Search for the cell housing the specified text and yield its (X, Y) center coordinate. 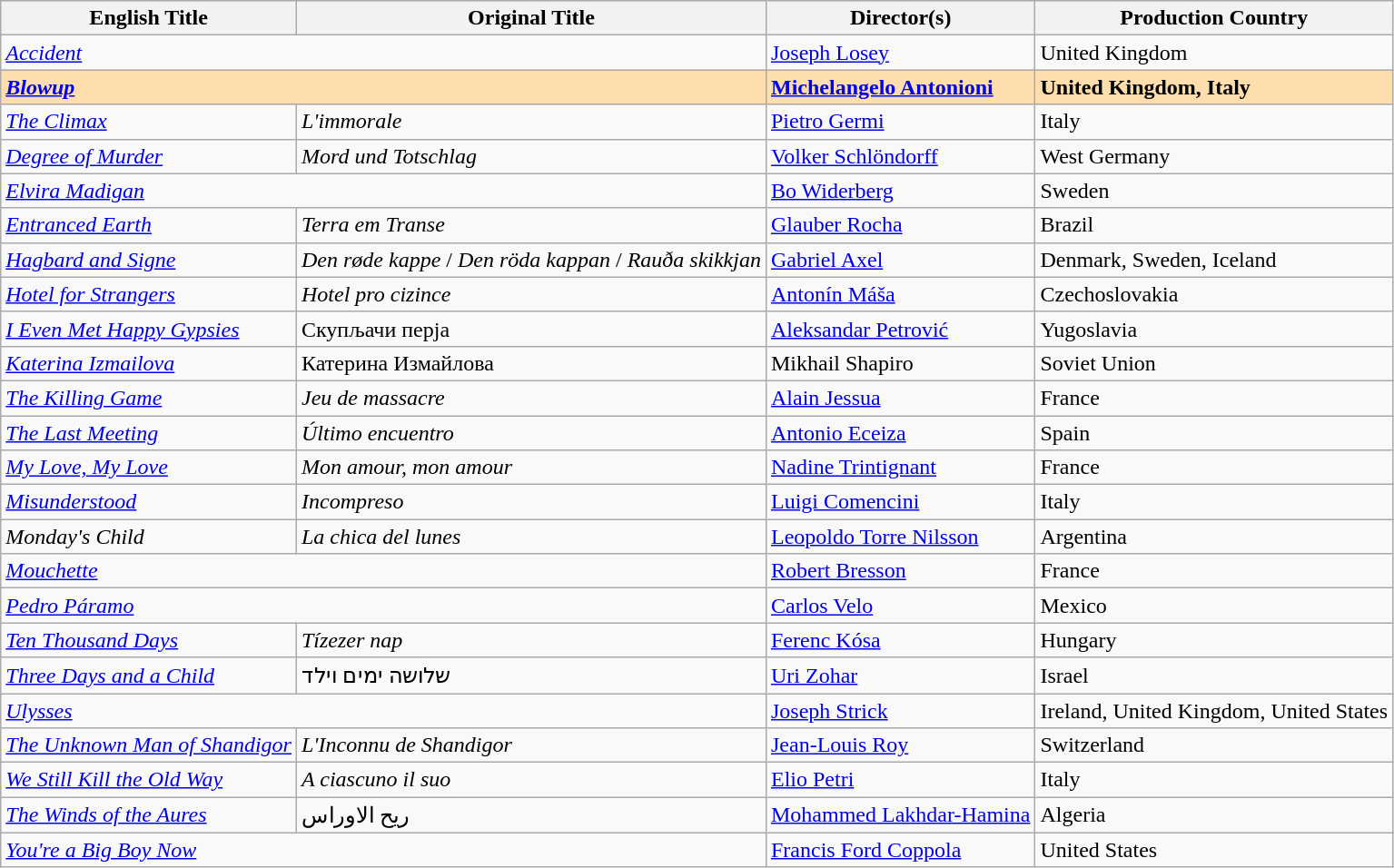
Original Title (530, 18)
Mouchette (383, 571)
Joseph Losey (900, 53)
Leopoldo Torre Nilsson (900, 537)
Michelangelo Antonioni (900, 87)
Tízezer nap (530, 640)
Denmark, Sweden, Iceland (1214, 260)
Скупљачи перја (530, 329)
Elvira Madigan (383, 191)
Incompreso (530, 502)
Switzerland (1214, 745)
Brazil (1214, 225)
Production Country (1214, 18)
Robert Bresson (900, 571)
Terra em Transe (530, 225)
Ten Thousand Days (149, 640)
Volker Schlöndorff (900, 156)
United Kingdom (1214, 53)
Pietro Germi (900, 122)
Ulysses (383, 711)
Monday's Child (149, 537)
United Kingdom, Italy (1214, 87)
Hagbard and Signe (149, 260)
Spain (1214, 433)
Mord und Totschlag (530, 156)
We Still Kill the Old Way (149, 780)
West Germany (1214, 156)
Mikhail Shapiro (900, 363)
A ciascuno il suo (530, 780)
You're a Big Boy Now (383, 850)
Glauber Rocha (900, 225)
Uri Zohar (900, 676)
Ferenc Kósa (900, 640)
Misunderstood (149, 502)
Entranced Earth (149, 225)
Hungary (1214, 640)
Mohammed Lakhdar-Hamina (900, 815)
Degree of Murder (149, 156)
English Title (149, 18)
My Love, My Love (149, 468)
Antonín Máša (900, 294)
L'immorale (530, 122)
Accident (383, 53)
Pedro Páramo (383, 606)
Antonio Eceiza (900, 433)
Yugoslavia (1214, 329)
Último encuentro (530, 433)
Hotel pro cizince (530, 294)
I Even Met Happy Gypsies (149, 329)
The Climax (149, 122)
Sweden (1214, 191)
Blowup (383, 87)
Bo Widerberg (900, 191)
Mexico (1214, 606)
Algeria (1214, 815)
The Unknown Man of Shandigor (149, 745)
Argentina (1214, 537)
United States (1214, 850)
Aleksandar Petrović (900, 329)
Czechoslovakia (1214, 294)
Jeu de massacre (530, 398)
Soviet Union (1214, 363)
Mon amour, mon amour (530, 468)
Hotel for Strangers (149, 294)
L'Inconnu de Shandigor (530, 745)
שלושה ימים וילד (530, 676)
Den røde kappe / Den röda kappan / Rauða skikkjan (530, 260)
Carlos Velo (900, 606)
The Winds of the Aures (149, 815)
The Last Meeting (149, 433)
Director(s) (900, 18)
Alain Jessua (900, 398)
Nadine Trintignant (900, 468)
Joseph Strick (900, 711)
Катерина Измайлова (530, 363)
ريح الاوراس (530, 815)
Luigi Comencini (900, 502)
The Killing Game (149, 398)
Jean-Louis Roy (900, 745)
Francis Ford Coppola (900, 850)
Ireland, United Kingdom, United States (1214, 711)
Three Days and a Child (149, 676)
Elio Petri (900, 780)
Katerina Izmailova (149, 363)
La chica del lunes (530, 537)
Israel (1214, 676)
Gabriel Axel (900, 260)
